Capture the cell that displays the provided text and extract its [x, y] central coordinate. 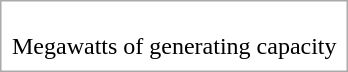
Megawatts of generating capacity [175, 46]
